Find where the given text appears and provide that cell's center as [x, y] coordinate. 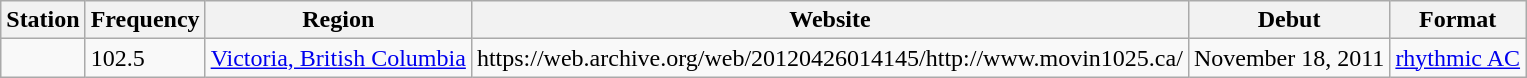
Format [1458, 20]
102.5 [145, 58]
Debut [1288, 20]
rhythmic AC [1458, 58]
November 18, 2011 [1288, 58]
Region [338, 20]
Website [830, 20]
Station [43, 20]
https://web.archive.org/web/20120426014145/http://www.movin1025.ca/ [830, 58]
Victoria, British Columbia [338, 58]
Frequency [145, 20]
